Output the (X, Y) coordinate of the center of the cell containing the given text.  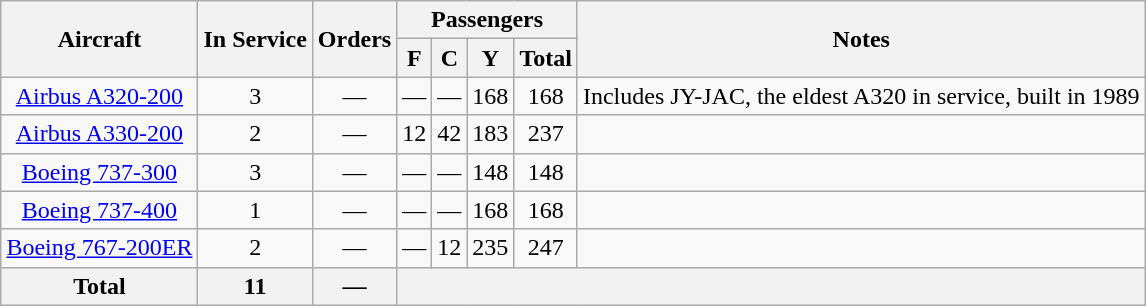
Boeing 737-400 (100, 210)
42 (450, 134)
Orders (354, 39)
Boeing 767-200ER (100, 248)
Notes (861, 39)
1 (255, 210)
235 (490, 248)
Passengers (488, 20)
Boeing 737-300 (100, 172)
Airbus A320-200 (100, 96)
Includes JY-JAC, the eldest A320 in service, built in 1989 (861, 96)
Aircraft (100, 39)
183 (490, 134)
237 (546, 134)
11 (255, 286)
Airbus A330-200 (100, 134)
In Service (255, 39)
F (414, 58)
247 (546, 248)
Y (490, 58)
C (450, 58)
